Pinpoint the cell where the given text exists, returning its [x, y] midpoint coordinate. 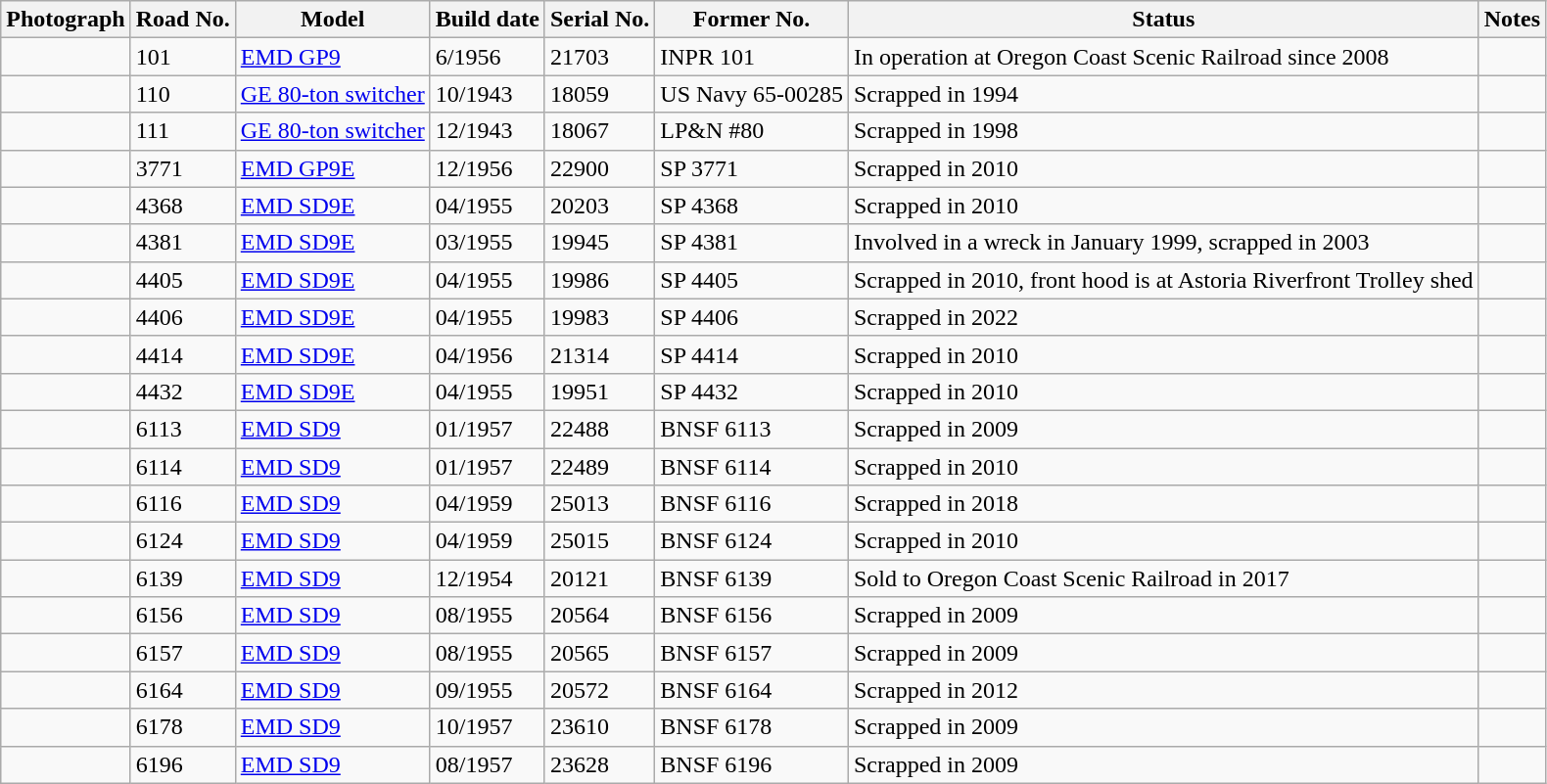
Model [333, 20]
21314 [599, 354]
6164 [182, 690]
EMD GP9E [333, 168]
12/1943 [488, 131]
BNSF 6139 [752, 578]
BNSF 6124 [752, 541]
10/1957 [488, 727]
SP 4432 [752, 392]
22489 [599, 467]
6139 [182, 578]
4406 [182, 317]
4432 [182, 392]
LP&N #80 [752, 131]
21703 [599, 57]
6178 [182, 727]
SP 4406 [752, 317]
Scrapped in 2022 [1163, 317]
22488 [599, 429]
111 [182, 131]
6196 [182, 764]
6156 [182, 616]
Build date [488, 20]
20203 [599, 206]
Sold to Oregon Coast Scenic Railroad in 2017 [1163, 578]
Scrapped in 1994 [1163, 94]
19945 [599, 243]
6/1956 [488, 57]
04/1956 [488, 354]
23628 [599, 764]
BNSF 6114 [752, 467]
Notes [1512, 20]
Scrapped in 1998 [1163, 131]
19951 [599, 392]
12/1954 [488, 578]
BNSF 6116 [752, 504]
Road No. [182, 20]
In operation at Oregon Coast Scenic Railroad since 2008 [1163, 57]
SP 3771 [752, 168]
08/1957 [488, 764]
BNSF 6196 [752, 764]
4405 [182, 280]
Status [1163, 20]
20564 [599, 616]
20572 [599, 690]
110 [182, 94]
Photograph [66, 20]
INPR 101 [752, 57]
09/1955 [488, 690]
03/1955 [488, 243]
Scrapped in 2018 [1163, 504]
4414 [182, 354]
22900 [599, 168]
SP 4405 [752, 280]
18059 [599, 94]
18067 [599, 131]
US Navy 65-00285 [752, 94]
20121 [599, 578]
6116 [182, 504]
6124 [182, 541]
BNSF 6178 [752, 727]
Involved in a wreck in January 1999, scrapped in 2003 [1163, 243]
EMD GP9 [333, 57]
4368 [182, 206]
Serial No. [599, 20]
SP 4414 [752, 354]
BNSF 6164 [752, 690]
12/1956 [488, 168]
BNSF 6113 [752, 429]
BNSF 6156 [752, 616]
19986 [599, 280]
6113 [182, 429]
25015 [599, 541]
20565 [599, 653]
23610 [599, 727]
3771 [182, 168]
Scrapped in 2010, front hood is at Astoria Riverfront Trolley shed [1163, 280]
6157 [182, 653]
Scrapped in 2012 [1163, 690]
10/1943 [488, 94]
6114 [182, 467]
25013 [599, 504]
19983 [599, 317]
SP 4381 [752, 243]
SP 4368 [752, 206]
BNSF 6157 [752, 653]
Former No. [752, 20]
101 [182, 57]
4381 [182, 243]
